From the cell containing the given text, extract its center point as [X, Y] coordinate. 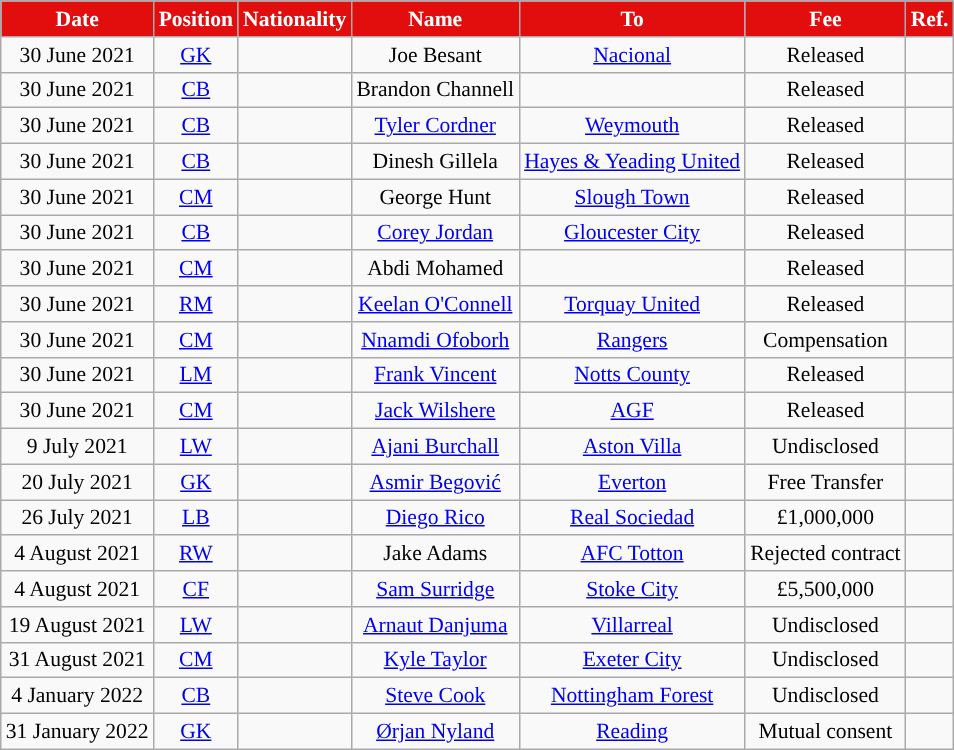
George Hunt [435, 197]
31 January 2022 [78, 732]
LM [196, 375]
Ref. [930, 19]
Rejected contract [826, 554]
Mutual consent [826, 732]
Aston Villa [632, 447]
Tyler Cordner [435, 126]
Steve Cook [435, 696]
LB [196, 518]
Brandon Channell [435, 90]
Ørjan Nyland [435, 732]
Fee [826, 19]
Abdi Mohamed [435, 269]
Position [196, 19]
Everton [632, 482]
9 July 2021 [78, 447]
Villarreal [632, 625]
Exeter City [632, 660]
31 August 2021 [78, 660]
Slough Town [632, 197]
Weymouth [632, 126]
Nationality [294, 19]
Sam Surridge [435, 589]
Name [435, 19]
CF [196, 589]
Notts County [632, 375]
Diego Rico [435, 518]
To [632, 19]
Arnaut Danjuma [435, 625]
20 July 2021 [78, 482]
£1,000,000 [826, 518]
Jake Adams [435, 554]
Ajani Burchall [435, 447]
Keelan O'Connell [435, 304]
Dinesh Gillela [435, 162]
19 August 2021 [78, 625]
RW [196, 554]
Nacional [632, 55]
Asmir Begović [435, 482]
Hayes & Yeading United [632, 162]
Date [78, 19]
Reading [632, 732]
RM [196, 304]
AFC Totton [632, 554]
4 January 2022 [78, 696]
£5,500,000 [826, 589]
AGF [632, 411]
Rangers [632, 340]
Kyle Taylor [435, 660]
Nnamdi Ofoborh [435, 340]
Stoke City [632, 589]
Free Transfer [826, 482]
Torquay United [632, 304]
Nottingham Forest [632, 696]
Compensation [826, 340]
Jack Wilshere [435, 411]
Real Sociedad [632, 518]
Corey Jordan [435, 233]
Joe Besant [435, 55]
Frank Vincent [435, 375]
26 July 2021 [78, 518]
Gloucester City [632, 233]
